Capture the cell that displays the provided text and extract its [X, Y] central coordinate. 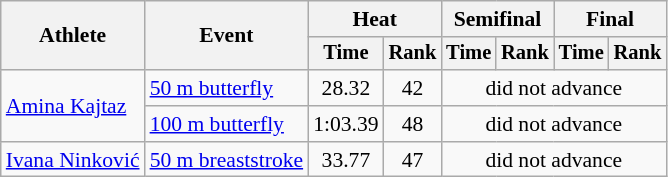
Athlete [73, 36]
42 [413, 88]
Semifinal [497, 19]
50 m butterfly [227, 88]
48 [413, 124]
1:03.39 [346, 124]
Event [227, 36]
Final [610, 19]
28.32 [346, 88]
Amina Kajtaz [73, 106]
100 m butterfly [227, 124]
Heat [374, 19]
